For the text-containing cell, return its midpoint in (x, y) coordinate format. 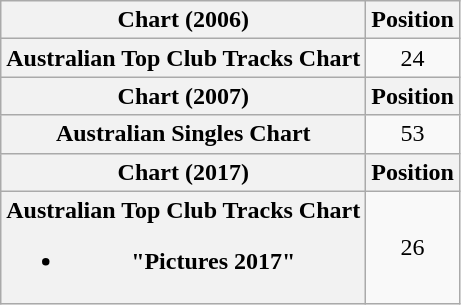
Chart (2007) (184, 96)
Australian Singles Chart (184, 134)
Chart (2017) (184, 172)
24 (413, 58)
53 (413, 134)
26 (413, 248)
Australian Top Club Tracks Chart"Pictures 2017" (184, 248)
Australian Top Club Tracks Chart (184, 58)
Chart (2006) (184, 20)
